Find where the given text appears and provide that cell's center as (x, y) coordinate. 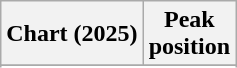
Peakposition (189, 34)
Chart (2025) (72, 34)
